Identify which cell holds the provided text, then report its [X, Y] central coordinate. 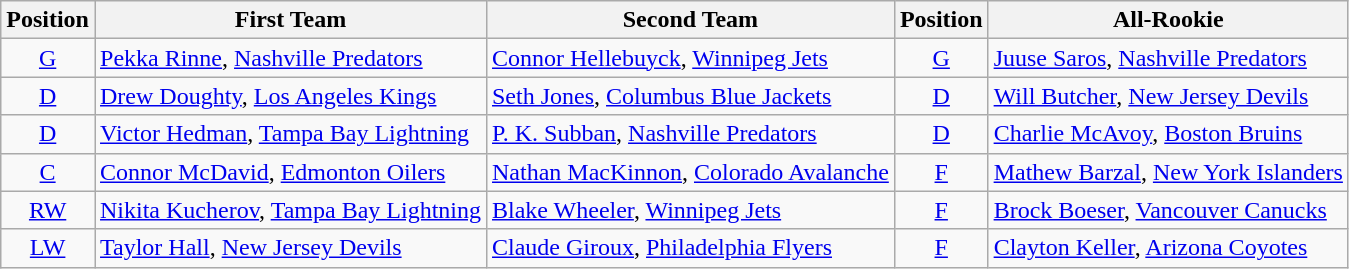
P. K. Subban, Nashville Predators [690, 134]
C [48, 172]
First Team [290, 20]
RW [48, 210]
Nikita Kucherov, Tampa Bay Lightning [290, 210]
Blake Wheeler, Winnipeg Jets [690, 210]
All-Rookie [1168, 20]
Victor Hedman, Tampa Bay Lightning [290, 134]
Charlie McAvoy, Boston Bruins [1168, 134]
Connor McDavid, Edmonton Oilers [290, 172]
Will Butcher, New Jersey Devils [1168, 96]
Claude Giroux, Philadelphia Flyers [690, 248]
Taylor Hall, New Jersey Devils [290, 248]
Seth Jones, Columbus Blue Jackets [690, 96]
Mathew Barzal, New York Islanders [1168, 172]
Drew Doughty, Los Angeles Kings [290, 96]
Brock Boeser, Vancouver Canucks [1168, 210]
Clayton Keller, Arizona Coyotes [1168, 248]
LW [48, 248]
Nathan MacKinnon, Colorado Avalanche [690, 172]
Juuse Saros, Nashville Predators [1168, 58]
Pekka Rinne, Nashville Predators [290, 58]
Connor Hellebuyck, Winnipeg Jets [690, 58]
Second Team [690, 20]
